Provide the [X, Y] coordinate of the cell's center where the given text is located.  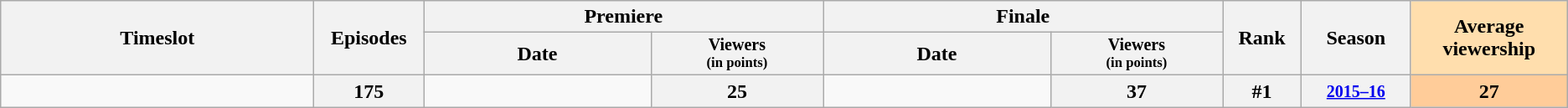
#1 [1262, 91]
Premiere [623, 17]
2015–16 [1355, 91]
Average viewership [1489, 39]
Season [1355, 39]
Rank [1262, 39]
Episodes [369, 39]
37 [1137, 91]
Timeslot [157, 39]
175 [369, 91]
Finale [1024, 17]
27 [1489, 91]
25 [737, 91]
